From the cell containing the given text, extract its center point as (X, Y) coordinate. 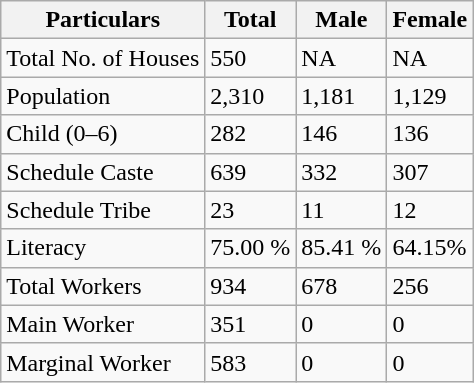
Child (0–6) (103, 134)
146 (342, 134)
Main Worker (103, 324)
639 (250, 172)
Schedule Caste (103, 172)
Marginal Worker (103, 362)
934 (250, 286)
550 (250, 58)
Total (250, 20)
23 (250, 210)
2,310 (250, 96)
Schedule Tribe (103, 210)
332 (342, 172)
136 (430, 134)
Literacy (103, 248)
Population (103, 96)
282 (250, 134)
Total Workers (103, 286)
75.00 % (250, 248)
256 (430, 286)
678 (342, 286)
307 (430, 172)
1,129 (430, 96)
351 (250, 324)
1,181 (342, 96)
12 (430, 210)
Particulars (103, 20)
Female (430, 20)
583 (250, 362)
Male (342, 20)
11 (342, 210)
64.15% (430, 248)
Total No. of Houses (103, 58)
85.41 % (342, 248)
